From the cell containing the given text, extract its center point as [X, Y] coordinate. 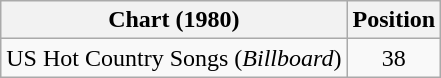
Chart (1980) [174, 20]
38 [394, 58]
US Hot Country Songs (Billboard) [174, 58]
Position [394, 20]
